Identify which cell holds the provided text, then report its (X, Y) central coordinate. 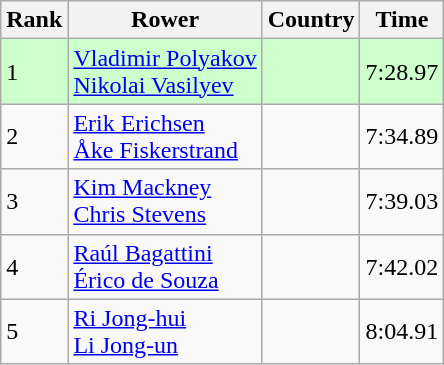
Rank (34, 20)
4 (34, 266)
1 (34, 72)
Vladimir PolyakovNikolai Vasilyev (165, 72)
3 (34, 202)
Ri Jong-huiLi Jong-un (165, 332)
Rower (165, 20)
7:39.03 (402, 202)
7:28.97 (402, 72)
8:04.91 (402, 332)
Kim MackneyChris Stevens (165, 202)
Time (402, 20)
2 (34, 136)
Erik ErichsenÅke Fiskerstrand (165, 136)
5 (34, 332)
7:42.02 (402, 266)
Country (311, 20)
Raúl BagattiniÉrico de Souza (165, 266)
7:34.89 (402, 136)
